Output the [x, y] coordinate of the center of the cell containing the given text.  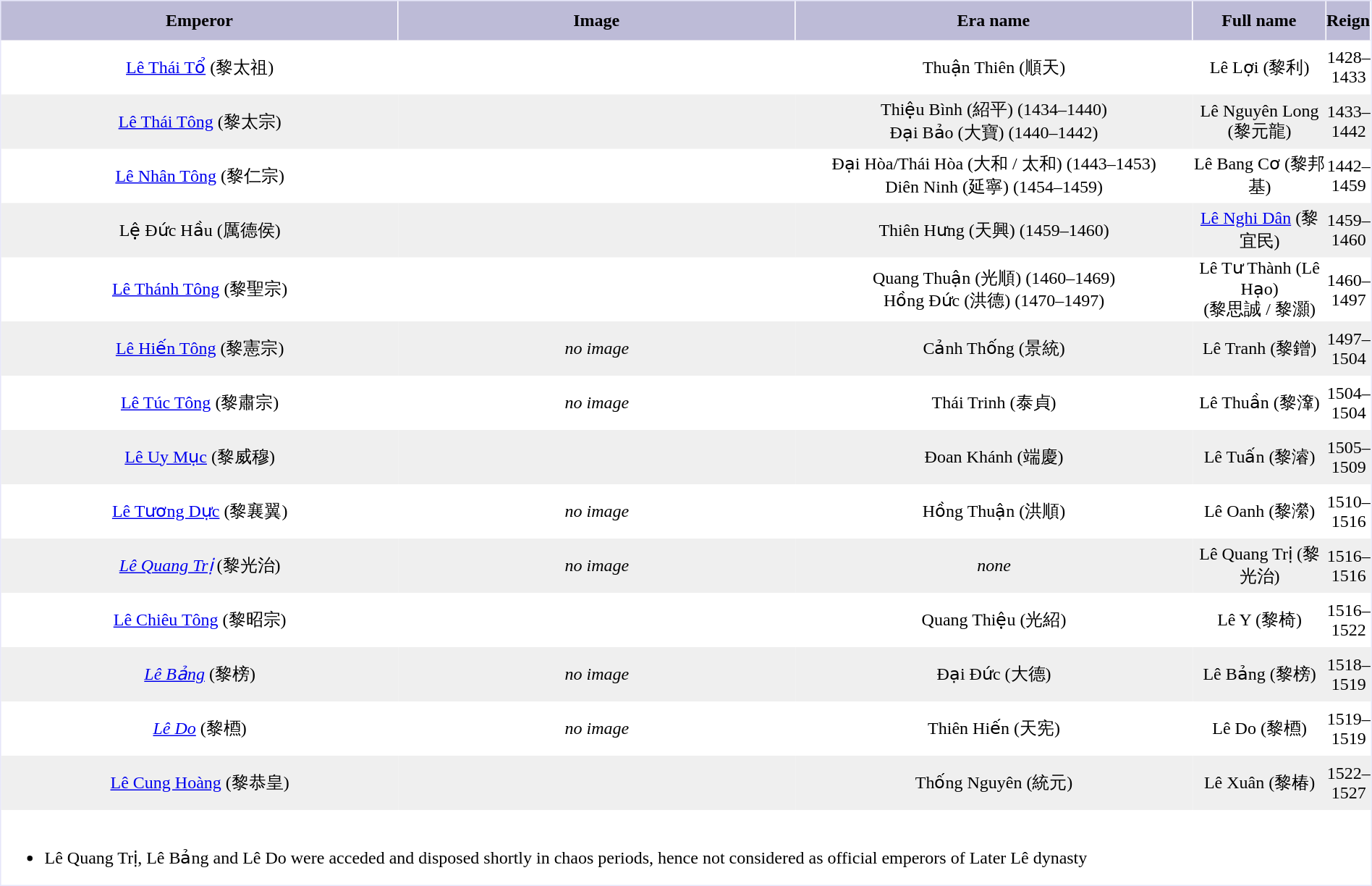
Thái Trinh (泰貞) [994, 402]
1433–1442 [1349, 122]
Thiệu Bình (紹平) (1434–1440)Đại Bảo (大寶) (1440–1442) [994, 122]
Lê Cung Hoàng (黎恭皇) [200, 783]
Lê Thái Tông (黎太宗) [200, 122]
Lê Bang Cơ (黎邦基) [1259, 177]
Lê Oanh (黎瀠) [1259, 511]
1516–1522 [1349, 620]
Lê Nhân Tông (黎仁宗) [200, 177]
Thiên Hiến (天宪) [994, 728]
Thuận Thiên (順天) [994, 68]
Era name [994, 21]
Hồng Thuận (洪順) [994, 511]
Lê Thái Tổ (黎太祖) [200, 68]
Lê Y (黎椅) [1259, 620]
Thống Nguyên (統元) [994, 783]
Lê Tuấn (黎濬) [1259, 457]
Đại Đức (大德) [994, 675]
Lê Xuân (黎椿) [1259, 783]
1428–1433 [1349, 68]
Quang Thuận (光順) (1460–1469) Hồng Đức (洪德) (1470–1497) [994, 290]
Đại Hòa/Thái Hòa (大和 / 太和) (1443–1453) Diên Ninh (延寧) (1454–1459) [994, 177]
Reign [1349, 21]
1518–1519 [1349, 675]
Lê Chiêu Tông (黎昭宗) [200, 620]
Lê Túc Tông (黎肅宗) [200, 402]
Lê Quang Trị, Lê Bảng and Lê Do were acceded and disposed shortly in chaos periods, hence not considered as official emperors of Later Lê dynasty [664, 848]
Thiên Hưng (天興) (1459–1460) [994, 230]
1510–1516 [1349, 511]
1505–1509 [1349, 457]
1442–1459 [1349, 177]
1504–1504 [1349, 402]
none [994, 566]
Lê Tranh (黎鏳) [1259, 349]
1460–1497 [1349, 290]
1519–1519 [1349, 728]
Đoan Khánh (端慶) [994, 457]
Lê Uy Mục (黎威穆) [200, 457]
Cảnh Thống (景統) [994, 349]
Lê Nghi Dân (黎宜民) [1259, 230]
Lê Nguyên Long (黎元龍) [1259, 122]
Quang Thiệu (光紹) [994, 620]
1516–1516 [1349, 566]
Lê Tương Dực (黎襄翼) [200, 511]
Lệ Đức Hầu (厲德侯) [200, 230]
1459–1460 [1349, 230]
1497–1504 [1349, 349]
Full name [1259, 21]
Lê Lợi (黎利) [1259, 68]
1522–1527 [1349, 783]
Lê Thuần (黎㵮) [1259, 402]
Lê Thánh Tông (黎聖宗) [200, 290]
Image [597, 21]
Emperor [200, 21]
Lê Tư Thành (Lê Hạo)(黎思誠 / 黎灝) [1259, 290]
Lê Hiến Tông (黎憲宗) [200, 349]
